Output the (X, Y) coordinate of the center of the cell containing the given text.  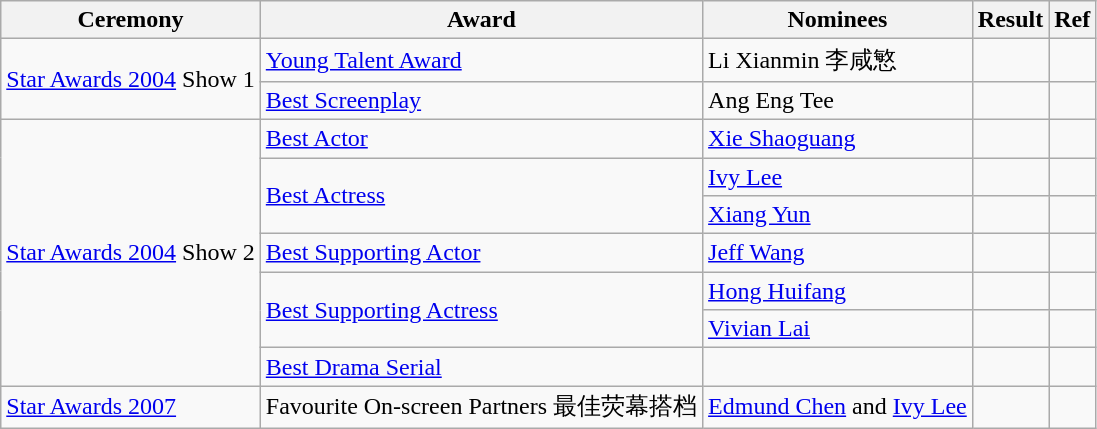
Star Awards 2004 Show 1 (131, 80)
Award (481, 20)
Hong Huifang (838, 291)
Young Talent Award (481, 60)
Star Awards 2004 Show 2 (131, 252)
Best Drama Serial (481, 367)
Best Actor (481, 138)
Jeff Wang (838, 253)
Xiang Yun (838, 215)
Li Xianmin 李咸慜 (838, 60)
Ref (1072, 20)
Best Screenplay (481, 100)
Ang Eng Tee (838, 100)
Nominees (838, 20)
Ceremony (131, 20)
Best Supporting Actress (481, 310)
Star Awards 2007 (131, 408)
Ivy Lee (838, 177)
Xie Shaoguang (838, 138)
Favourite On-screen Partners 最佳荧幕搭档 (481, 408)
Result (1010, 20)
Best Actress (481, 196)
Edmund Chen and Ivy Lee (838, 408)
Vivian Lai (838, 329)
Best Supporting Actor (481, 253)
